Scan for the cell matching the given text and deliver its (X, Y) coordinate at center. 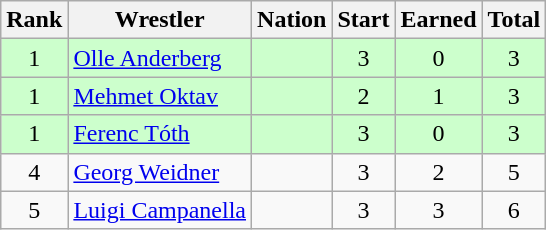
Rank (34, 20)
Earned (438, 20)
Start (364, 20)
Georg Weidner (160, 172)
Ferenc Tóth (160, 134)
Olle Anderberg (160, 58)
Nation (292, 20)
4 (34, 172)
Wrestler (160, 20)
6 (514, 210)
Total (514, 20)
Mehmet Oktav (160, 96)
Luigi Campanella (160, 210)
